Locate the cell with the specified text and output its (x, y) center coordinate. 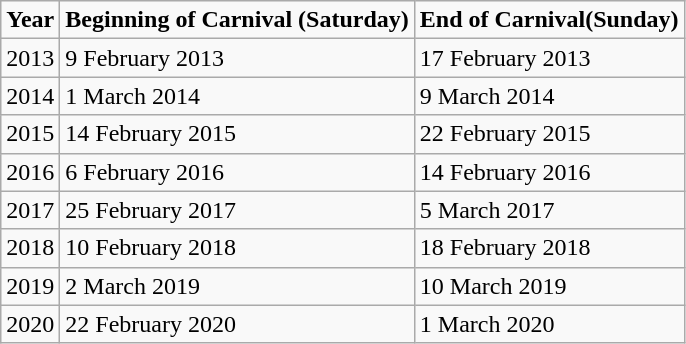
2020 (30, 324)
2014 (30, 96)
9 February 2013 (237, 58)
18 February 2018 (549, 248)
22 February 2015 (549, 134)
14 February 2016 (549, 172)
2016 (30, 172)
2 March 2019 (237, 286)
10 March 2019 (549, 286)
2018 (30, 248)
2013 (30, 58)
1 March 2020 (549, 324)
22 February 2020 (237, 324)
Beginning of Carnival (Saturday) (237, 20)
2019 (30, 286)
5 March 2017 (549, 210)
25 February 2017 (237, 210)
17 February 2013 (549, 58)
10 February 2018 (237, 248)
14 February 2015 (237, 134)
2017 (30, 210)
1 March 2014 (237, 96)
9 March 2014 (549, 96)
6 February 2016 (237, 172)
End of Carnival(Sunday) (549, 20)
Year (30, 20)
2015 (30, 134)
